Provide the [X, Y] coordinate of the cell's center where the given text is located.  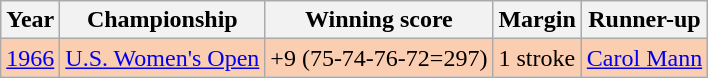
Margin [537, 20]
1 stroke [537, 58]
U.S. Women's Open [162, 58]
+9 (75-74-76-72=297) [379, 58]
Runner-up [644, 20]
Winning score [379, 20]
Championship [162, 20]
Year [30, 20]
Carol Mann [644, 58]
1966 [30, 58]
